From the cell containing the given text, extract its center point as (x, y) coordinate. 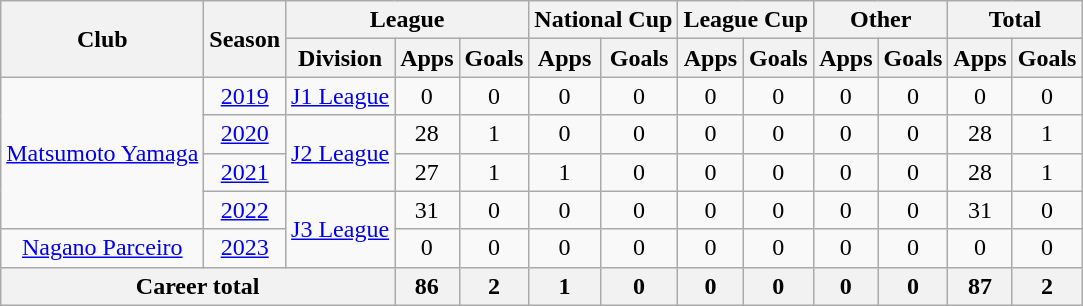
Matsumoto Yamaga (102, 153)
27 (427, 172)
J3 League (340, 229)
League (408, 20)
2019 (245, 96)
2023 (245, 248)
Division (340, 58)
Career total (198, 286)
87 (980, 286)
Total (1015, 20)
2022 (245, 210)
Club (102, 39)
2021 (245, 172)
National Cup (604, 20)
League Cup (746, 20)
2020 (245, 134)
Nagano Parceiro (102, 248)
Season (245, 39)
Other (881, 20)
86 (427, 286)
J1 League (340, 96)
J2 League (340, 153)
